For the text-containing cell, return its midpoint in [x, y] coordinate format. 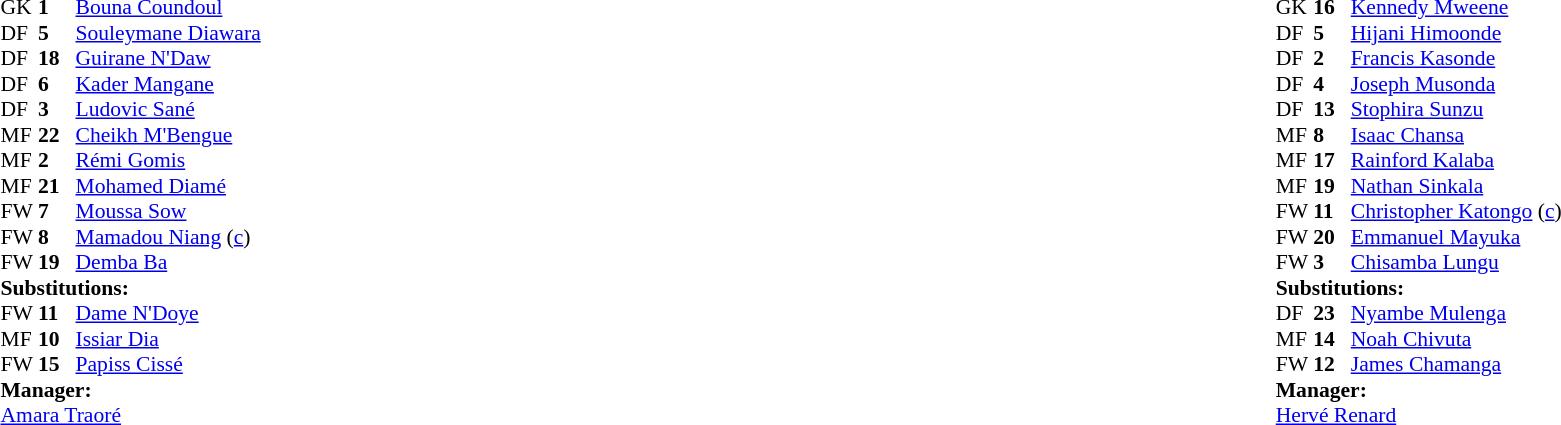
12 [1332, 365]
Souleymane Diawara [168, 33]
14 [1332, 339]
Demba Ba [168, 263]
20 [1332, 237]
4 [1332, 84]
Mamadou Niang (c) [168, 237]
22 [57, 135]
15 [57, 365]
Rémi Gomis [168, 161]
Moussa Sow [168, 211]
Guirane N'Daw [168, 59]
18 [57, 59]
Substitutions: [130, 288]
Mohamed Diamé [168, 186]
Issiar Dia [168, 339]
13 [1332, 109]
23 [1332, 313]
7 [57, 211]
21 [57, 186]
6 [57, 84]
Cheikh M'Bengue [168, 135]
10 [57, 339]
Papiss Cissé [168, 365]
Dame N'Doye [168, 313]
Kader Mangane [168, 84]
Manager: [130, 390]
17 [1332, 161]
Ludovic Sané [168, 109]
